Identify which cell holds the provided text, then report its [x, y] central coordinate. 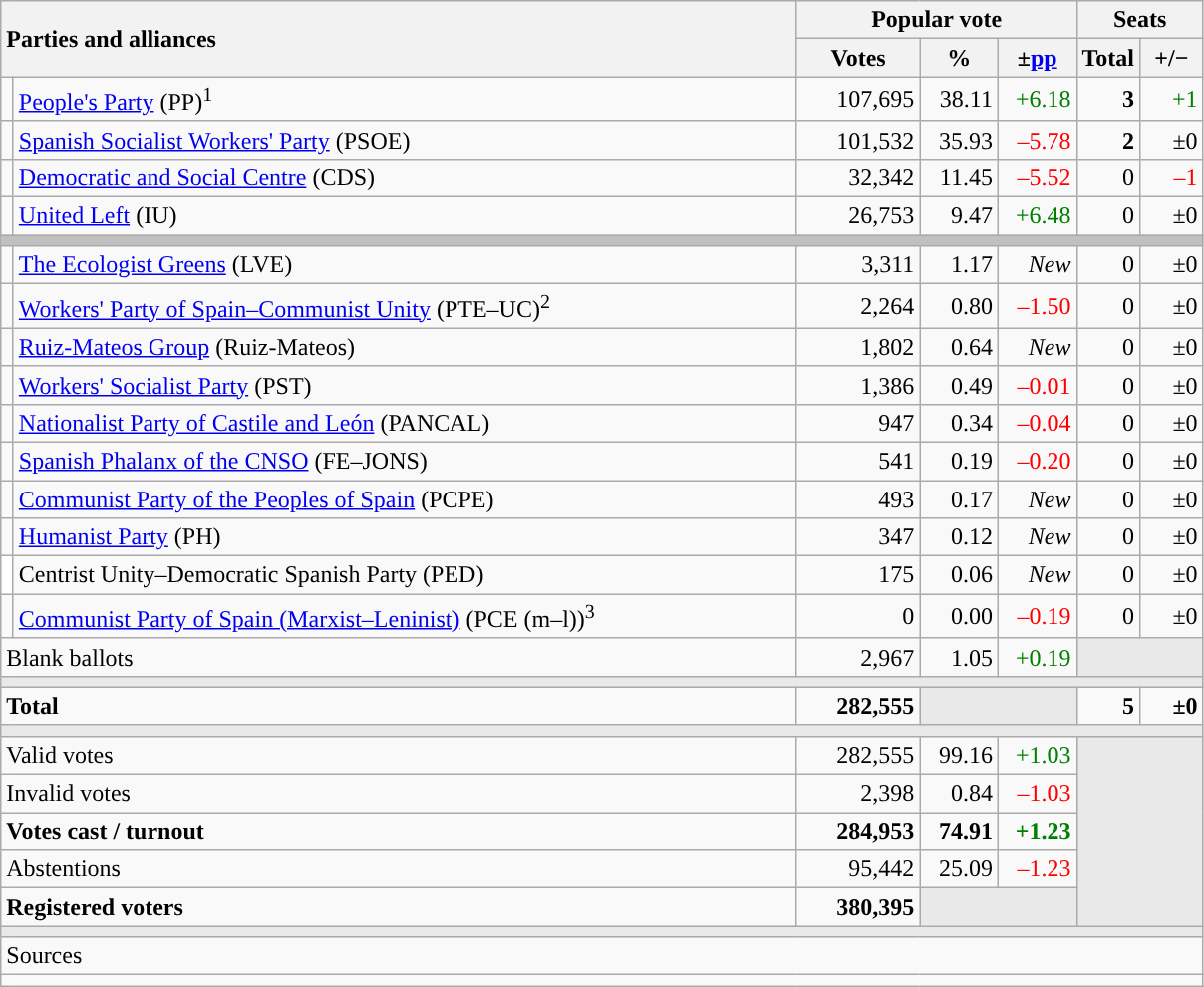
380,395 [858, 907]
–1 [1172, 177]
Sources [602, 956]
Spanish Phalanx of the CNSO (FE–JONS) [405, 461]
–0.19 [1037, 616]
Parties and alliances [399, 39]
Votes [858, 58]
Votes cast / turnout [399, 831]
3,311 [858, 265]
±pp [1037, 58]
United Left (IU) [405, 216]
Seats [1140, 20]
+6.48 [1037, 216]
–1.03 [1037, 794]
175 [858, 575]
Communist Party of Spain (Marxist–Leninist) (PCE (m–l))3 [405, 616]
+1.23 [1037, 831]
32,342 [858, 177]
99.16 [959, 756]
1.05 [959, 657]
People's Party (PP)1 [405, 100]
+/− [1172, 58]
Workers' Party of Spain–Communist Unity (PTE–UC)2 [405, 307]
–1.23 [1037, 869]
11.45 [959, 177]
The Ecologist Greens (LVE) [405, 265]
2,398 [858, 794]
0.34 [959, 423]
0.17 [959, 499]
Registered voters [399, 907]
3 [1108, 100]
9.47 [959, 216]
0.49 [959, 385]
Workers' Socialist Party (PST) [405, 385]
0.00 [959, 616]
Spanish Socialist Workers' Party (PSOE) [405, 140]
2 [1108, 140]
101,532 [858, 140]
Nationalist Party of Castile and León (PANCAL) [405, 423]
0.84 [959, 794]
25.09 [959, 869]
–1.50 [1037, 307]
0.64 [959, 347]
–0.01 [1037, 385]
38.11 [959, 100]
Humanist Party (PH) [405, 537]
0.80 [959, 307]
+0.19 [1037, 657]
–0.04 [1037, 423]
2,264 [858, 307]
Abstentions [399, 869]
+1.03 [1037, 756]
Invalid votes [399, 794]
Popular vote [937, 20]
5 [1108, 706]
Communist Party of the Peoples of Spain (PCPE) [405, 499]
–0.20 [1037, 461]
95,442 [858, 869]
26,753 [858, 216]
107,695 [858, 100]
Centrist Unity–Democratic Spanish Party (PED) [405, 575]
284,953 [858, 831]
Democratic and Social Centre (CDS) [405, 177]
Blank ballots [399, 657]
2,967 [858, 657]
–5.78 [1037, 140]
35.93 [959, 140]
541 [858, 461]
74.91 [959, 831]
–5.52 [1037, 177]
0.19 [959, 461]
1.17 [959, 265]
493 [858, 499]
0.12 [959, 537]
1,386 [858, 385]
1,802 [858, 347]
% [959, 58]
347 [858, 537]
Valid votes [399, 756]
+6.18 [1037, 100]
+1 [1172, 100]
0.06 [959, 575]
Ruiz-Mateos Group (Ruiz-Mateos) [405, 347]
947 [858, 423]
